Locate the cell with the specified text and output its [x, y] center coordinate. 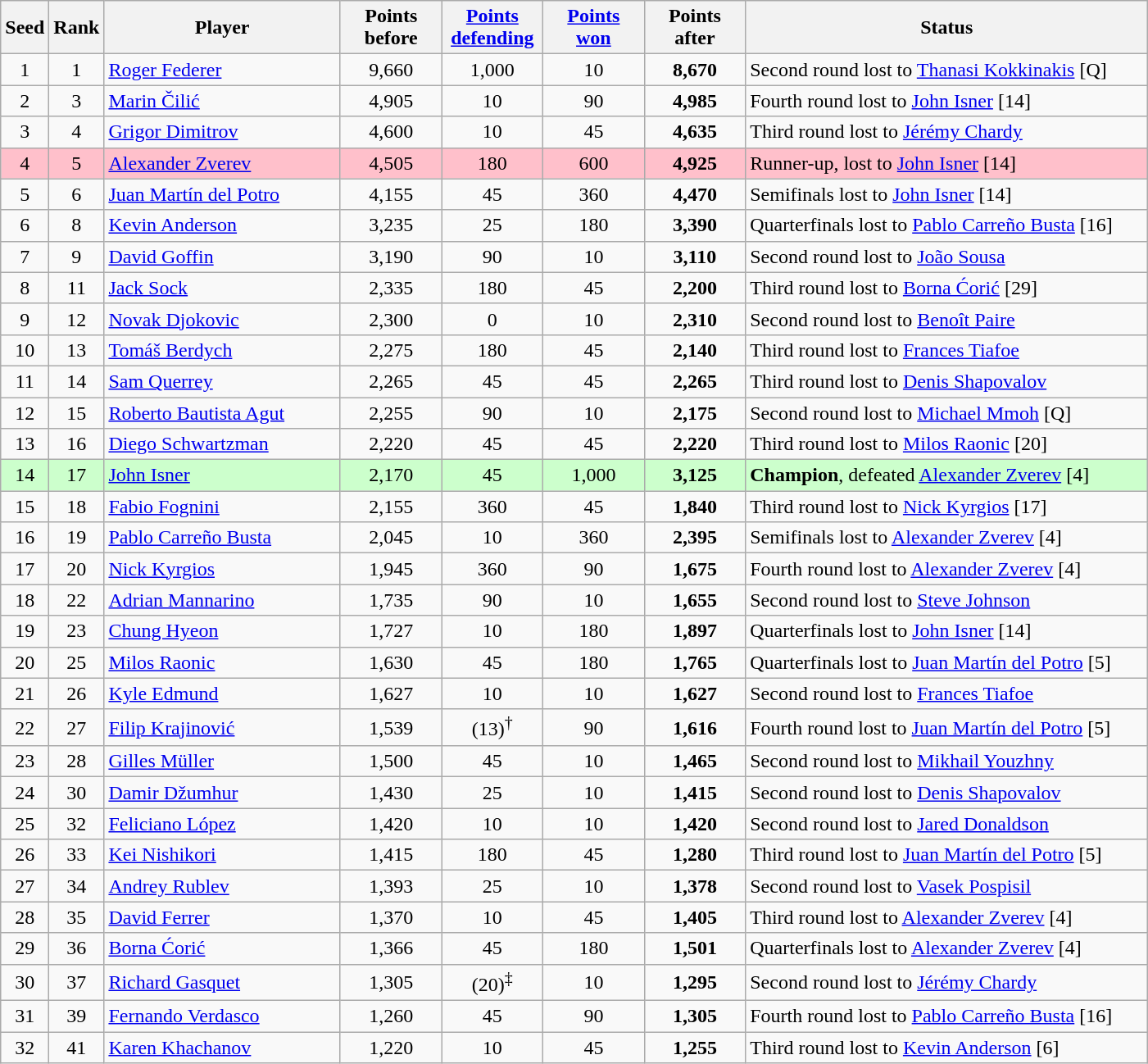
4,600 [391, 132]
Andrey Rublev [223, 886]
34 [77, 886]
Adrian Mannarino [223, 600]
Nick Kyrgios [223, 569]
3,190 [391, 257]
1,255 [695, 1048]
Kevin Anderson [223, 225]
2,300 [391, 319]
41 [77, 1048]
1,539 [391, 728]
David Goffin [223, 257]
Second round lost to Jared Donaldson [947, 824]
4,505 [391, 163]
Karen Khachanov [223, 1048]
Fourth round lost to John Isner [14] [947, 101]
1,500 [391, 762]
1,393 [391, 886]
Third round lost to Milos Raonic [20] [947, 444]
Chung Hyeon [223, 631]
4,905 [391, 101]
2,155 [391, 507]
Jack Sock [223, 288]
3,235 [391, 225]
1,945 [391, 569]
Pablo Carreño Busta [223, 538]
2,170 [391, 475]
Novak Djokovic [223, 319]
2,045 [391, 538]
36 [77, 948]
29 [25, 948]
2,275 [391, 350]
Marin Čilić [223, 101]
Semifinals lost to John Isner [14] [947, 194]
Player [223, 28]
1,727 [391, 631]
2,335 [391, 288]
Tomáš Berdych [223, 350]
Fernando Verdasco [223, 1016]
(20)‡ [492, 982]
Points after [695, 28]
1,430 [391, 793]
39 [77, 1016]
3,125 [695, 475]
600 [594, 163]
35 [77, 917]
Second round lost to Benoît Paire [947, 319]
2,255 [391, 412]
1,378 [695, 886]
Second round lost to Vasek Pospisil [947, 886]
Third round lost to Frances Tiafoe [947, 350]
Points won [594, 28]
24 [25, 793]
Sam Querrey [223, 381]
Second round lost to Michael Mmoh [Q] [947, 412]
2,310 [695, 319]
Points defending [492, 28]
1,295 [695, 982]
1,675 [695, 569]
9,660 [391, 70]
(13)† [492, 728]
8,670 [695, 70]
1,370 [391, 917]
Juan Martín del Potro [223, 194]
1,616 [695, 728]
4,925 [695, 163]
Filip Krajinović [223, 728]
1,220 [391, 1048]
1,765 [695, 662]
Quarterfinals lost to John Isner [14] [947, 631]
Second round lost to Frances Tiafoe [947, 693]
1,655 [695, 600]
1,501 [695, 948]
Third round lost to Jérémy Chardy [947, 132]
37 [77, 982]
1,260 [391, 1016]
1,840 [695, 507]
31 [25, 1016]
3,110 [695, 257]
Fourth round lost to Alexander Zverev [4] [947, 569]
33 [77, 855]
Feliciano López [223, 824]
4,985 [695, 101]
Third round lost to Nick Kyrgios [17] [947, 507]
2,395 [695, 538]
Third round lost to Borna Ćorić [29] [947, 288]
Second round lost to Jérémy Chardy [947, 982]
2,140 [695, 350]
1,630 [391, 662]
Borna Ćorić [223, 948]
4,635 [695, 132]
Quarterfinals lost to Juan Martín del Potro [5] [947, 662]
Fourth round lost to Juan Martín del Potro [5] [947, 728]
1,735 [391, 600]
Second round lost to Thanasi Kokkinakis [Q] [947, 70]
1,280 [695, 855]
7 [25, 257]
Second round lost to Steve Johnson [947, 600]
2 [25, 101]
0 [492, 319]
Roberto Bautista Agut [223, 412]
Second round lost to João Sousa [947, 257]
Kei Nishikori [223, 855]
1,366 [391, 948]
Alexander Zverev [223, 163]
3,390 [695, 225]
Quarterfinals lost to Pablo Carreño Busta [16] [947, 225]
Grigor Dimitrov [223, 132]
Kyle Edmund [223, 693]
Champion, defeated Alexander Zverev [4] [947, 475]
Third round lost to Alexander Zverev [4] [947, 917]
Damir Džumhur [223, 793]
Second round lost to Denis Shapovalov [947, 793]
2,175 [695, 412]
1,405 [695, 917]
1,465 [695, 762]
21 [25, 693]
Roger Federer [223, 70]
Richard Gasquet [223, 982]
David Ferrer [223, 917]
4,155 [391, 194]
Runner-up, lost to John Isner [14] [947, 163]
2,200 [695, 288]
Gilles Müller [223, 762]
Second round lost to Mikhail Youzhny [947, 762]
Status [947, 28]
Third round lost to Denis Shapovalov [947, 381]
Fourth round lost to Pablo Carreño Busta [16] [947, 1016]
Third round lost to Juan Martín del Potro [5] [947, 855]
4,470 [695, 194]
Seed [25, 28]
1,897 [695, 631]
Fabio Fognini [223, 507]
Milos Raonic [223, 662]
Semifinals lost to Alexander Zverev [4] [947, 538]
Third round lost to Kevin Anderson [6] [947, 1048]
Quarterfinals lost to Alexander Zverev [4] [947, 948]
Diego Schwartzman [223, 444]
John Isner [223, 475]
Rank [77, 28]
Points before [391, 28]
